Return (x, y) of the center of cell containing provided text 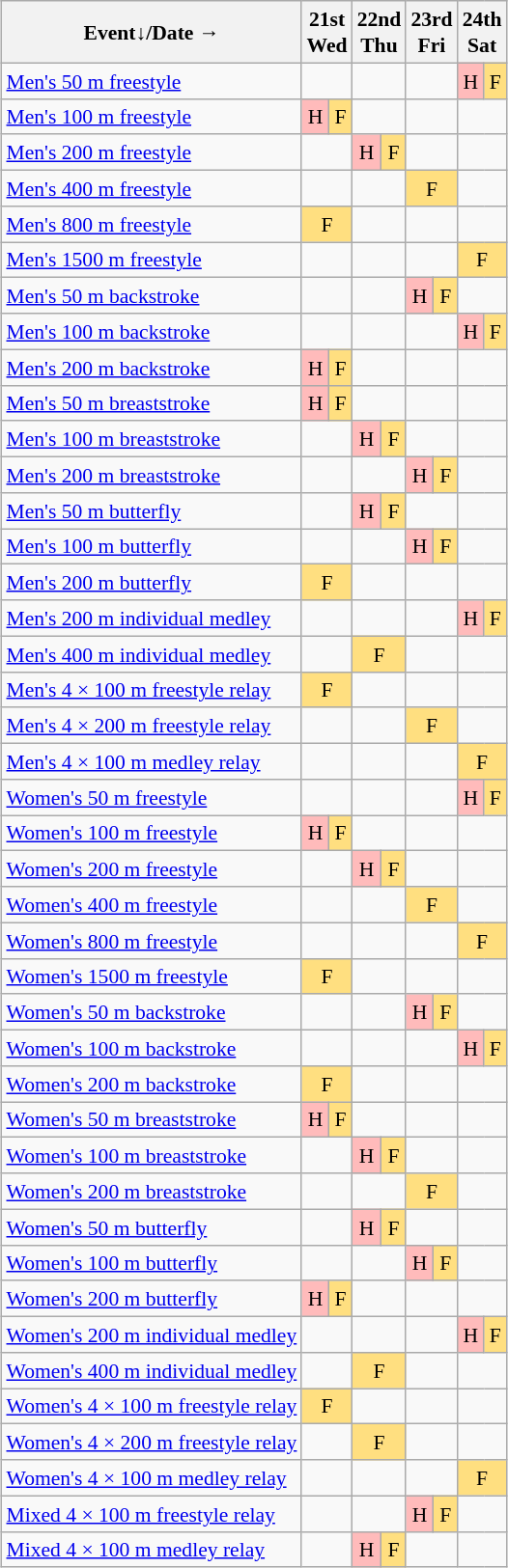
Men's 200 m freestyle (151, 152)
Women's 100 m breaststroke (151, 1156)
Men's 4 × 100 m medley relay (151, 760)
Men's 1500 m freestyle (151, 259)
Women's 50 m backstroke (151, 1011)
Women's 100 m butterfly (151, 1262)
Men's 800 m freestyle (151, 224)
Women's 1500 m freestyle (151, 977)
Women's 200 m freestyle (151, 868)
Women's 50 m butterfly (151, 1227)
Mixed 4 × 100 m medley relay (151, 1550)
Women's 4 × 200 m freestyle relay (151, 1442)
Men's 100 m freestyle (151, 116)
23rdFri (431, 32)
Men's 200 m individual medley (151, 618)
Men's 50 m freestyle (151, 81)
Men's 100 m butterfly (151, 546)
Women's 200 m individual medley (151, 1334)
Women's 4 × 100 m freestyle relay (151, 1405)
Women's 100 m freestyle (151, 832)
Men's 100 m breaststroke (151, 438)
Men's 4 × 200 m freestyle relay (151, 726)
Men's 50 m breaststroke (151, 403)
Men's 4 × 100 m freestyle relay (151, 689)
Men's 200 m backstroke (151, 367)
Women's 400 m individual medley (151, 1370)
Men's 100 m backstroke (151, 332)
Women's 100 m backstroke (151, 1048)
21stWed (326, 32)
Mixed 4 × 100 m freestyle relay (151, 1513)
Women's 200 m breaststroke (151, 1191)
Women's 4 × 100 m medley relay (151, 1478)
Men's 400 m freestyle (151, 187)
Women's 800 m freestyle (151, 940)
Men's 50 m butterfly (151, 509)
Men's 200 m butterfly (151, 583)
22ndThu (380, 32)
Women's 400 m freestyle (151, 905)
Men's 50 m backstroke (151, 295)
Women's 50 m freestyle (151, 797)
Event↓/Date → (151, 32)
Women's 50 m breaststroke (151, 1119)
24thSat (483, 32)
Women's 200 m backstroke (151, 1083)
Men's 400 m individual medley (151, 654)
Men's 200 m breaststroke (151, 475)
Women's 200 m butterfly (151, 1299)
